Provide the (x, y) coordinate of the cell's center where the given text is located.  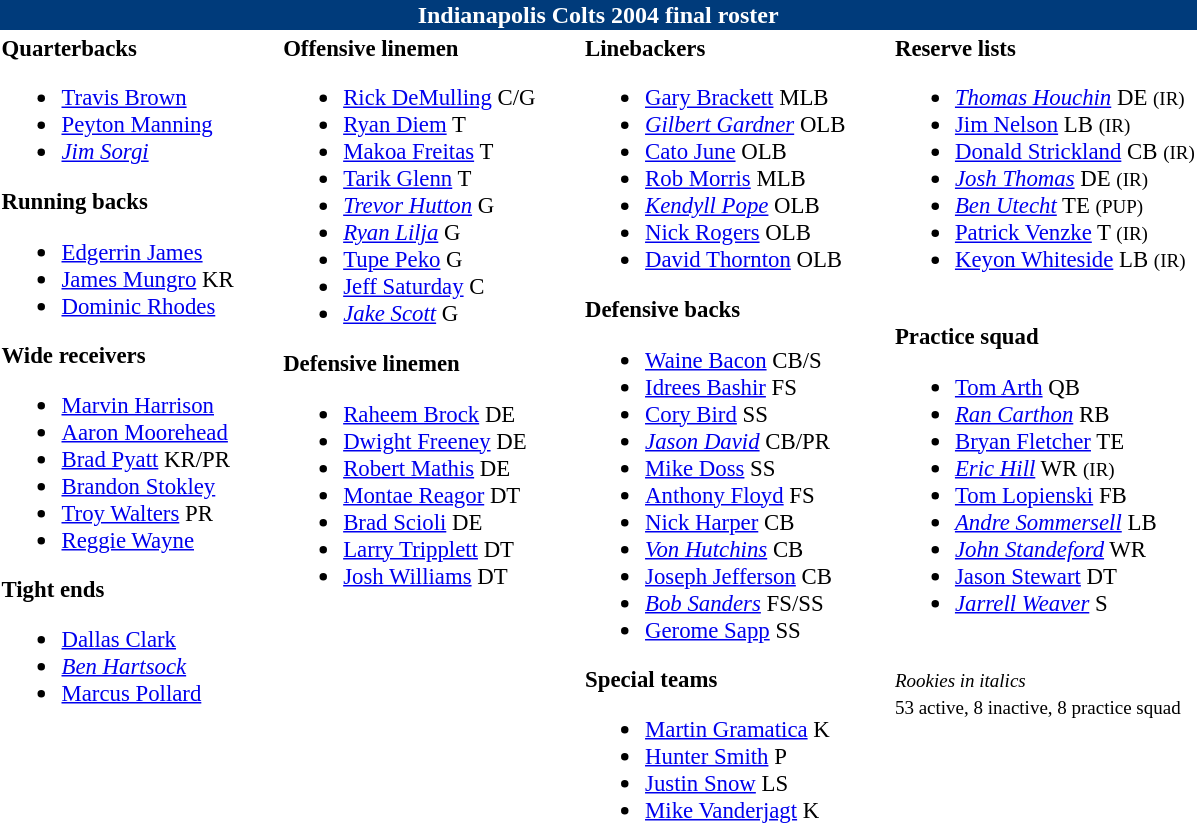
Indianapolis Colts 2004 final roster (598, 15)
